Provide the (X, Y) coordinate of the cell's center where the given text is located.  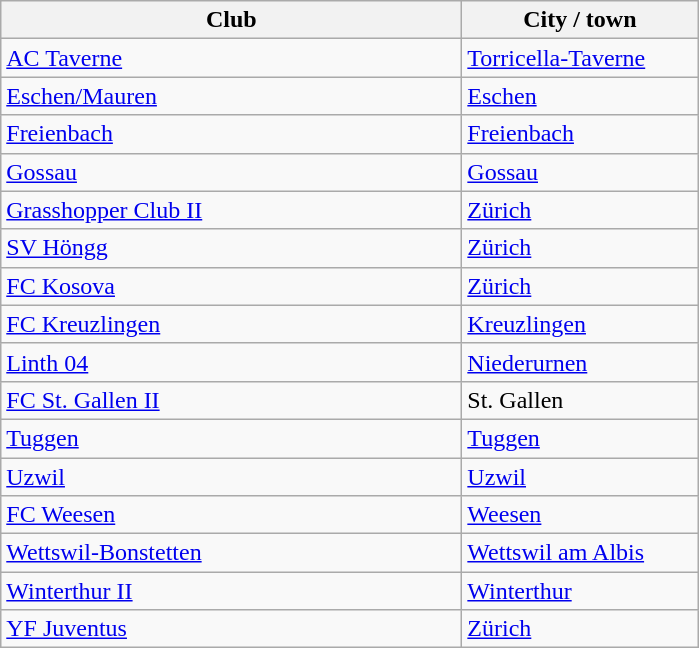
Weesen (580, 515)
FC Kreuzlingen (232, 324)
YF Juventus (232, 629)
Eschen/Mauren (232, 96)
St. Gallen (580, 400)
Wettswil-Bonstetten (232, 553)
Torricella-Taverne (580, 58)
SV Höngg (232, 248)
FC St. Gallen II (232, 400)
Club (232, 20)
Eschen (580, 96)
AC Taverne (232, 58)
FC Weesen (232, 515)
Winterthur II (232, 591)
FC Kosova (232, 286)
Wettswil am Albis (580, 553)
Winterthur (580, 591)
Grasshopper Club II (232, 210)
Linth 04 (232, 362)
City / town (580, 20)
Kreuzlingen (580, 324)
Niederurnen (580, 362)
